Provide the (x, y) coordinate of the cell's center where the given text is located.  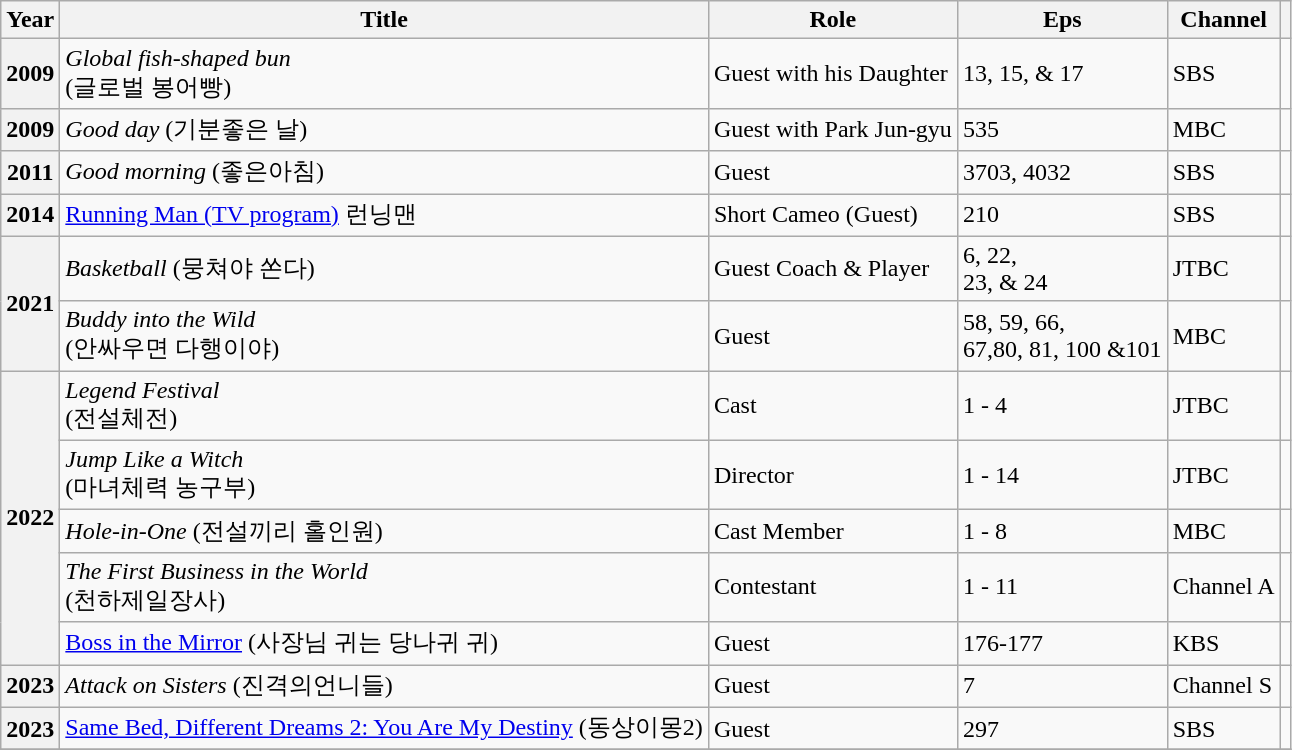
Basketball (뭉쳐야 쏜다) (384, 268)
13, 15, & 17 (1062, 74)
535 (1062, 130)
2014 (30, 216)
Contestant (832, 587)
297 (1062, 728)
Role (832, 20)
1 - 4 (1062, 406)
3703, 4032 (1062, 172)
Attack on Sisters (진격의언니들) (384, 686)
KBS (1224, 644)
Title (384, 20)
Global fish-shaped bun(글로벌 봉어빵) (384, 74)
Good morning (좋은아침) (384, 172)
Eps (1062, 20)
2022 (30, 518)
Guest with his Daughter (832, 74)
1 - 8 (1062, 532)
Year (30, 20)
Short Cameo (Guest) (832, 216)
Channel (1224, 20)
Same Bed, Different Dreams 2: You Are My Destiny (동상이몽2) (384, 728)
Channel S (1224, 686)
Cast (832, 406)
Hole-in-One (전설끼리 홀인원) (384, 532)
1 - 14 (1062, 475)
2011 (30, 172)
1 - 11 (1062, 587)
Guest Coach & Player (832, 268)
Channel A (1224, 587)
2021 (30, 304)
210 (1062, 216)
Buddy into the Wild(안싸우면 다행이야) (384, 336)
The First Business in the World(천하제일장사) (384, 587)
7 (1062, 686)
Boss in the Mirror (사장님 귀는 당나귀 귀) (384, 644)
Good day (기분좋은 날) (384, 130)
58, 59, 66,67,80, 81, 100 &101 (1062, 336)
Guest with Park Jun-gyu (832, 130)
Cast Member (832, 532)
Running Man (TV program) 런닝맨 (384, 216)
Legend Festival(전설체전) (384, 406)
Director (832, 475)
6, 22,23, & 24 (1062, 268)
Jump Like a Witch(마녀체력 농구부) (384, 475)
176-177 (1062, 644)
